Pinpoint the cell where the given text exists, returning its (X, Y) midpoint coordinate. 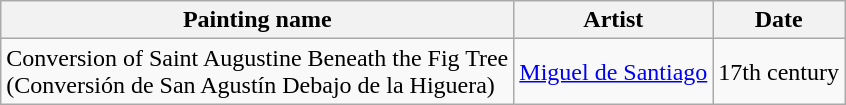
Painting name (258, 20)
Artist (614, 20)
17th century (779, 72)
Conversion of Saint Augustine Beneath the Fig Tree(Conversión de San Agustín Debajo de la Higuera) (258, 72)
Miguel de Santiago (614, 72)
Date (779, 20)
